Return [x, y] of the center of cell containing provided text 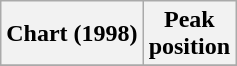
Peak position [189, 34]
Chart (1998) [72, 34]
